Return (X, Y) of the center of cell containing provided text 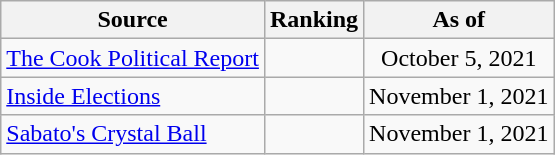
Ranking (314, 20)
October 5, 2021 (459, 58)
Source (133, 20)
Sabato's Crystal Ball (133, 134)
Inside Elections (133, 96)
The Cook Political Report (133, 58)
As of (459, 20)
